Capture the cell that displays the provided text and extract its (x, y) central coordinate. 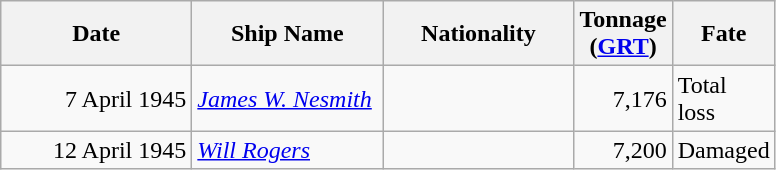
7 April 1945 (96, 98)
Ship Name (288, 34)
Fate (724, 34)
12 April 1945 (96, 150)
Damaged (724, 150)
Tonnage (GRT) (623, 34)
Nationality (478, 34)
Will Rogers (288, 150)
Date (96, 34)
7,200 (623, 150)
James W. Nesmith (288, 98)
Total loss (724, 98)
7,176 (623, 98)
